Pinpoint the cell where the given text exists, returning its (X, Y) midpoint coordinate. 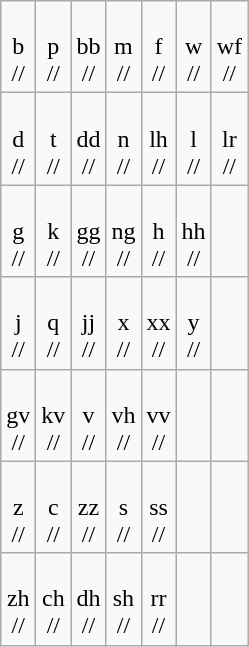
dh// (88, 599)
g// (18, 231)
ss// (158, 507)
dd// (88, 139)
c// (54, 507)
s// (124, 507)
t// (54, 139)
f// (158, 47)
ch// (54, 599)
jj// (88, 323)
x// (124, 323)
gg// (88, 231)
k// (54, 231)
lh// (158, 139)
v// (88, 415)
l// (194, 139)
q// (54, 323)
lr// (229, 139)
b// (18, 47)
n// (124, 139)
w// (194, 47)
xx// (158, 323)
rr// (158, 599)
d// (18, 139)
zz// (88, 507)
y// (194, 323)
p// (54, 47)
z// (18, 507)
hh// (194, 231)
vh// (124, 415)
wf// (229, 47)
zh// (18, 599)
sh// (124, 599)
bb// (88, 47)
vv// (158, 415)
j// (18, 323)
m// (124, 47)
kv// (54, 415)
h// (158, 231)
ng// (124, 231)
gv// (18, 415)
